Scan for the cell matching the given text and deliver its [X, Y] coordinate at center. 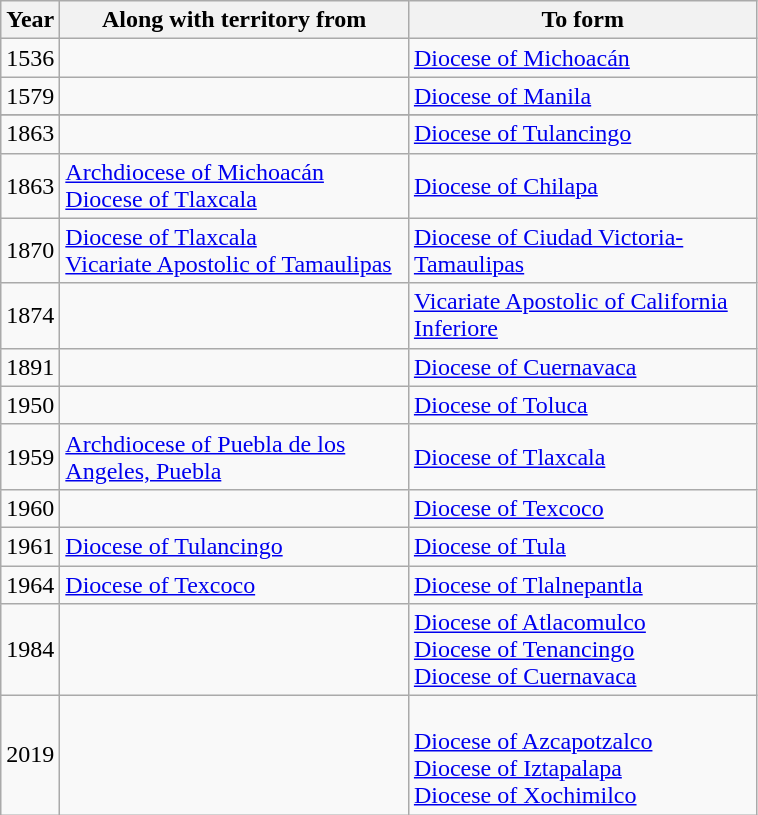
1959 [30, 456]
Diocese of Tlalnepantla [582, 585]
Vicariate Apostolic of California Inferiore [582, 316]
Along with territory from [234, 20]
1891 [30, 367]
Diocese of Toluca [582, 405]
Diocese of Michoacán [582, 58]
Year [30, 20]
Diocese of AzcapotzalcoDiocese of IztapalapaDiocese of Xochimilco [582, 756]
1870 [30, 250]
Archdiocese of MichoacánDiocese of Tlaxcala [234, 186]
Archdiocese of Puebla de los Angeles, Puebla [234, 456]
Diocese of Manila [582, 96]
Diocese of TlaxcalaVicariate Apostolic of Tamaulipas [234, 250]
Diocese of Tlaxcala [582, 456]
1579 [30, 96]
2019 [30, 756]
Diocese of AtlacomulcoDiocese of TenancingoDiocese of Cuernavaca [582, 650]
Diocese of Chilapa [582, 186]
1964 [30, 585]
1984 [30, 650]
1960 [30, 508]
1874 [30, 316]
Diocese of Tula [582, 546]
1961 [30, 546]
Diocese of Ciudad Victoria-Tamaulipas [582, 250]
To form [582, 20]
1536 [30, 58]
Diocese of Cuernavaca [582, 367]
1950 [30, 405]
